Extract the [x, y] coordinate from the center of the cell holding the provided text.  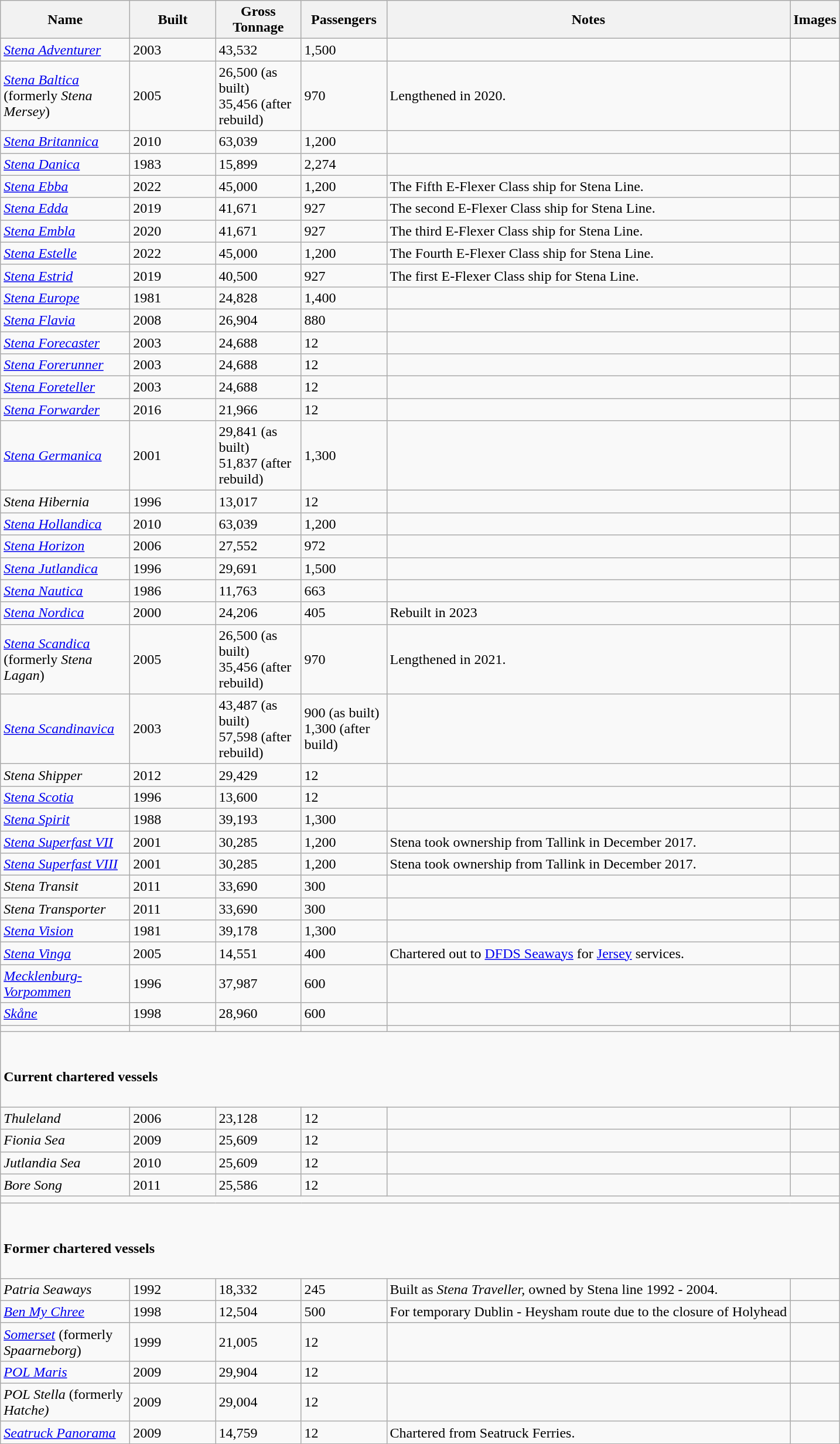
Jutlandia Sea [66, 1163]
29,691 [258, 568]
Images [815, 20]
Notes [588, 20]
Lengthened in 2020. [588, 96]
11,763 [258, 591]
Stena Scandica (formerly Stena Lagan) [66, 659]
1992 [173, 1289]
Stena Forecaster [66, 343]
Skåne [66, 1014]
Stena Hollandica [66, 524]
The Fifth E-Flexer Class ship for Stena Line. [588, 186]
12,504 [258, 1312]
Stena Flavia [66, 320]
13,600 [258, 797]
Stena Forwarder [66, 410]
29,904 [258, 1372]
The second E-Flexer Class ship for Stena Line. [588, 209]
Passengers [344, 20]
27,552 [258, 546]
Stena Embla [66, 231]
2,274 [344, 164]
Stena Transit [66, 887]
39,193 [258, 819]
37,987 [258, 983]
POL Stella (formerly Hatche) [66, 1402]
Stena Nordica [66, 613]
1,400 [344, 298]
29,004 [258, 1402]
972 [344, 546]
23,128 [258, 1118]
Stena Horizon [66, 546]
Stena Edda [66, 209]
Bore Song [66, 1185]
Stena Britannica [66, 142]
Stena Jutlandica [66, 568]
Stena Ebba [66, 186]
29,429 [258, 775]
Stena Hibernia [66, 502]
Thuleland [66, 1118]
Stena Shipper [66, 775]
Stena Estelle [66, 253]
Stena Germanica [66, 456]
Gross Tonnage [258, 20]
Stena Estrid [66, 275]
The Fourth E-Flexer Class ship for Stena Line. [588, 253]
Patria Seaways [66, 1289]
13,017 [258, 502]
Stena Foreteller [66, 387]
14,759 [258, 1432]
14,551 [258, 953]
18,332 [258, 1289]
26,500 (as built)35,456 (after rebuild) [258, 659]
1983 [173, 164]
1999 [173, 1342]
Built as Stena Traveller, owned by Stena line 1992 - 2004. [588, 1289]
Stena Spirit [66, 819]
Seatruck Panorama [66, 1432]
25,586 [258, 1185]
Ben My Chree [66, 1312]
The first E-Flexer Class ship for Stena Line. [588, 275]
2000 [173, 613]
Stena Baltica (formerly Stena Mersey) [66, 96]
For temporary Dublin - Heysham route due to the closure of Holyhead [588, 1312]
24,206 [258, 613]
28,960 [258, 1014]
POL Maris [66, 1372]
Stena Superfast VII [66, 842]
Built [173, 20]
Current chartered vessels [421, 1069]
2016 [173, 410]
Stena Nautica [66, 591]
15,899 [258, 164]
Stena Europe [66, 298]
Former chartered vessels [421, 1240]
Stena Scandinavica [66, 729]
29,841 (as built) 51,837 (after rebuild) [258, 456]
Stena Adventurer [66, 50]
2008 [173, 320]
Rebuilt in 2023 [588, 613]
Stena Transporter [66, 909]
Stena Forerunner [66, 365]
Fionia Sea [66, 1140]
405 [344, 613]
400 [344, 953]
2012 [173, 775]
Stena Scotia [66, 797]
Chartered out to DFDS Seaways for Jersey services. [588, 953]
Chartered from Seatruck Ferries. [588, 1432]
Lengthened in 2021. [588, 659]
1986 [173, 591]
Stena Vinga [66, 953]
39,178 [258, 931]
43,487 (as built)57,598 (after rebuild) [258, 729]
24,828 [258, 298]
43,532 [258, 50]
Stena Vision [66, 931]
900 (as built)1,300 (after build) [344, 729]
40,500 [258, 275]
Mecklenburg-Vorpommen [66, 983]
245 [344, 1289]
Somerset (formerly Spaarneborg) [66, 1342]
Stena Superfast VIII [66, 864]
Name [66, 20]
663 [344, 591]
1988 [173, 819]
The third E-Flexer Class ship for Stena Line. [588, 231]
21,966 [258, 410]
21,005 [258, 1342]
880 [344, 320]
500 [344, 1312]
26,500 (as built) 35,456 (after rebuild) [258, 96]
Stena Danica [66, 164]
26,904 [258, 320]
2020 [173, 231]
